Return [x, y] of the center of cell containing provided text 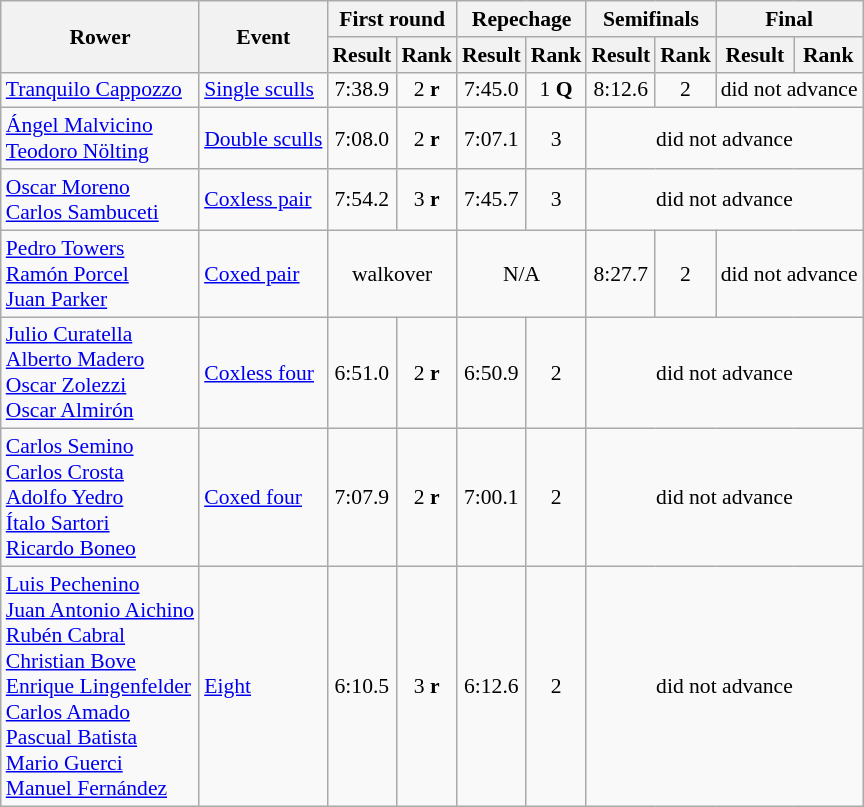
7:45.7 [492, 200]
7:00.1 [492, 498]
Coxless pair [263, 200]
Repechage [522, 19]
Ángel Malvicino Teodoro Nölting [100, 138]
Tranquilo Cappozzo [100, 90]
7:08.0 [362, 138]
7:07.1 [492, 138]
Rower [100, 36]
6:51.0 [362, 373]
Final [790, 19]
Coxed four [263, 498]
Carlos Semino Carlos Crosta Adolfo Yedro Ítalo Sartori Ricardo Boneo [100, 498]
Coxless four [263, 373]
Oscar Moreno Carlos Sambuceti [100, 200]
Julio Curatella Alberto Madero Oscar Zolezzi Oscar Almirón [100, 373]
7:54.2 [362, 200]
First round [392, 19]
N/A [522, 274]
6:12.6 [492, 687]
6:10.5 [362, 687]
walkover [392, 274]
7:45.0 [492, 90]
8:27.7 [620, 274]
Double sculls [263, 138]
Pedro Towers Ramón Porcel Juan Parker [100, 274]
Eight [263, 687]
Single sculls [263, 90]
8:12.6 [620, 90]
1 Q [556, 90]
7:38.9 [362, 90]
6:50.9 [492, 373]
Luis Pechenino Juan Antonio Aichino Rubén Cabral Christian Bove Enrique Lingenfelder Carlos Amado Pascual Batista Mario Guerci Manuel Fernández [100, 687]
7:07.9 [362, 498]
Coxed pair [263, 274]
Semifinals [650, 19]
Event [263, 36]
